Return (x, y) of the center of cell containing provided text 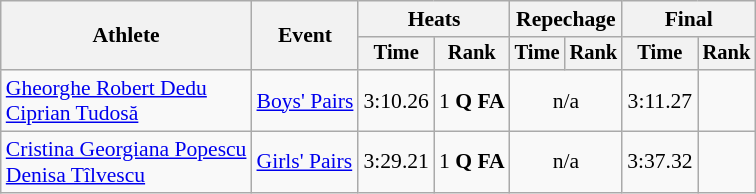
3:11.27 (660, 100)
Event (304, 36)
3:29.21 (396, 162)
Boys' Pairs (304, 100)
3:10.26 (396, 100)
Girls' Pairs (304, 162)
Repechage (566, 19)
Cristina Georgiana PopescuDenisa Tîlvescu (126, 162)
Heats (434, 19)
Athlete (126, 36)
Final (688, 19)
Gheorghe Robert DeduCiprian Tudosă (126, 100)
3:37.32 (660, 162)
